Scan for the cell matching the given text and deliver its [X, Y] coordinate at center. 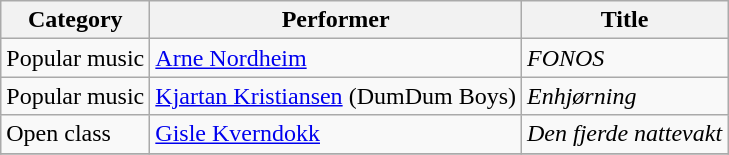
Gisle Kverndokk [336, 134]
Category [76, 20]
Den fjerde nattevakt [625, 134]
Title [625, 20]
Performer [336, 20]
Arne Nordheim [336, 58]
Enhjørning [625, 96]
Open class [76, 134]
Kjartan Kristiansen (DumDum Boys) [336, 96]
FONOS [625, 58]
